Locate the cell with the specified text and output its [x, y] center coordinate. 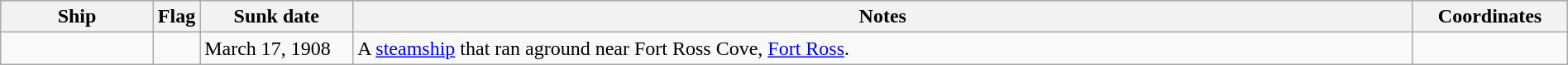
Ship [78, 17]
Notes [883, 17]
Coordinates [1490, 17]
A steamship that ran aground near Fort Ross Cove, Fort Ross. [883, 48]
Flag [176, 17]
March 17, 1908 [276, 48]
Sunk date [276, 17]
